Provide the (x, y) coordinate of the cell's center where the given text is located.  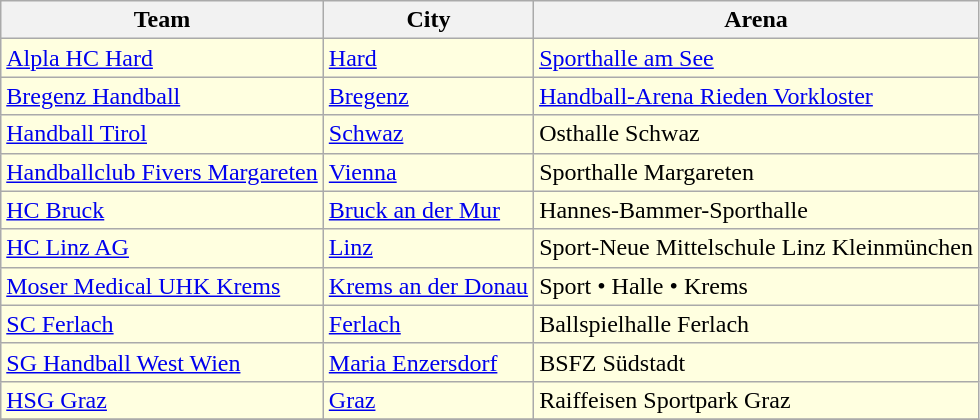
Bregenz (428, 96)
Graz (428, 400)
Krems an der Donau (428, 286)
City (428, 20)
BSFZ Südstadt (756, 362)
Hannes-Bammer-Sporthalle (756, 210)
HSG Graz (162, 400)
Sporthalle Margareten (756, 172)
Handball Tirol (162, 134)
Ballspielhalle Ferlach (756, 324)
Alpla HC Hard (162, 58)
Ferlach (428, 324)
Raiffeisen Sportpark Graz (756, 400)
Hard (428, 58)
Schwaz (428, 134)
Osthalle Schwaz (756, 134)
Handball-Arena Rieden Vorkloster (756, 96)
Vienna (428, 172)
Team (162, 20)
Bregenz Handball (162, 96)
Moser Medical UHK Krems (162, 286)
Arena (756, 20)
HC Bruck (162, 210)
Handballclub Fivers Margareten (162, 172)
Linz (428, 248)
Bruck an der Mur (428, 210)
SG Handball West Wien (162, 362)
HC Linz AG (162, 248)
Sport-Neue Mittelschule Linz Kleinmünchen (756, 248)
Maria Enzersdorf (428, 362)
Sport • Halle • Krems (756, 286)
Sporthalle am See (756, 58)
SC Ferlach (162, 324)
